Pinpoint the cell where the given text exists, returning its [X, Y] midpoint coordinate. 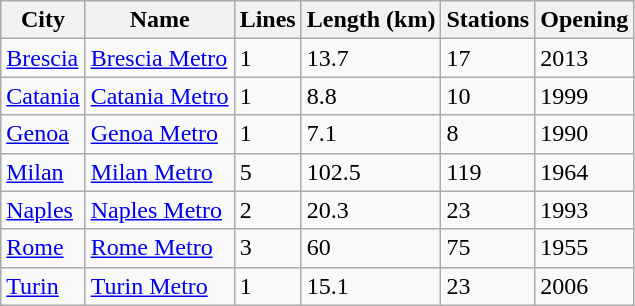
Genoa Metro [160, 134]
Brescia [43, 58]
Rome Metro [160, 248]
10 [488, 96]
1990 [584, 134]
102.5 [371, 172]
Catania Metro [160, 96]
Genoa [43, 134]
17 [488, 58]
7.1 [371, 134]
2006 [584, 286]
Opening [584, 20]
Milan [43, 172]
75 [488, 248]
15.1 [371, 286]
5 [268, 172]
119 [488, 172]
Name [160, 20]
Brescia Metro [160, 58]
Naples Metro [160, 210]
8 [488, 134]
13.7 [371, 58]
Length (km) [371, 20]
Turin Metro [160, 286]
3 [268, 248]
60 [371, 248]
1964 [584, 172]
1955 [584, 248]
1999 [584, 96]
Milan Metro [160, 172]
Naples [43, 210]
1993 [584, 210]
Lines [268, 20]
2 [268, 210]
8.8 [371, 96]
2013 [584, 58]
20.3 [371, 210]
Stations [488, 20]
Rome [43, 248]
City [43, 20]
Turin [43, 286]
Catania [43, 96]
